Detect which cell encompasses the target text, then output its [X, Y] center coordinate. 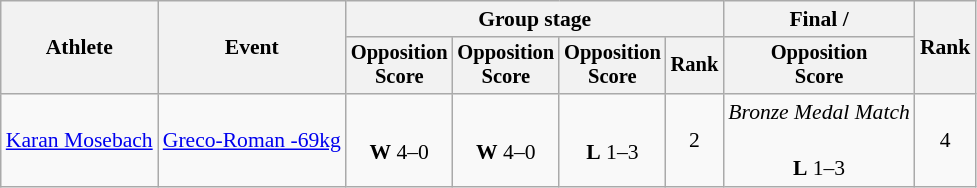
Greco-Roman -69kg [252, 140]
L 1–3 [612, 140]
Athlete [80, 48]
Final / [819, 19]
Karan Mosebach [80, 140]
Bronze Medal MatchL 1–3 [819, 140]
4 [946, 140]
2 [695, 140]
Event [252, 48]
Group stage [534, 19]
